Pinpoint the cell where the given text exists, returning its [x, y] midpoint coordinate. 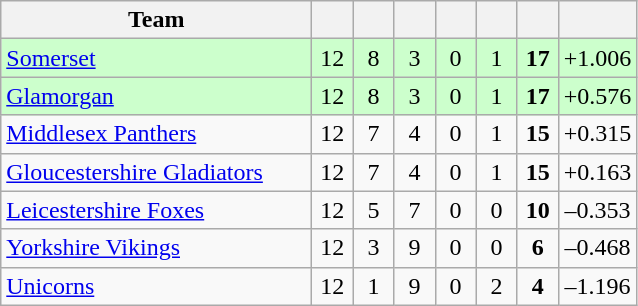
5 [374, 210]
–0.468 [598, 248]
Middlesex Panthers [156, 134]
Somerset [156, 58]
6 [538, 248]
+0.163 [598, 172]
Glamorgan [156, 96]
Team [156, 20]
–0.353 [598, 210]
+0.315 [598, 134]
2 [496, 286]
Leicestershire Foxes [156, 210]
Gloucestershire Gladiators [156, 172]
Yorkshire Vikings [156, 248]
Unicorns [156, 286]
+0.576 [598, 96]
+1.006 [598, 58]
–1.196 [598, 286]
10 [538, 210]
